Detect which cell encompasses the target text, then output its [X, Y] center coordinate. 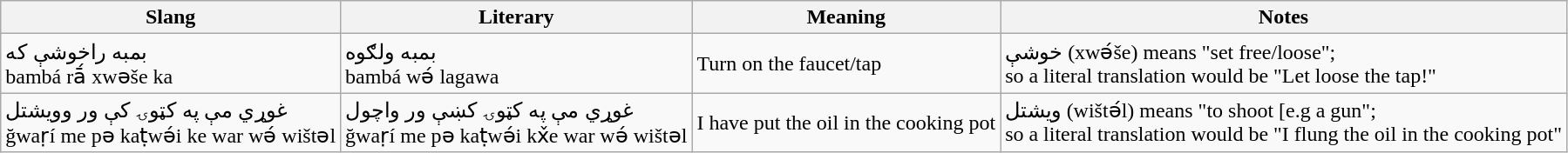
Meaning [846, 17]
بمبه ولګوهbambá wə́ lagawa [516, 63]
Turn on the faucet/tap [846, 63]
Slang [171, 17]
غوړي مې په کټوۍ کې ور وويشتلğwaṛí me pə kaṭwə́i ke war wə́ wištəl [171, 123]
بمبه راخوشې کهbambá rā́ xwǝše ka [171, 63]
Literary [516, 17]
Notes [1284, 17]
غوړي مې په کټوۍ کښې ور واچولğwaṛí me pə kaṭwə́i kx̌e war wə́ wištəl [516, 123]
خوشې (xwǝ́še) means "set free/loose";so a literal translation would be "Let loose the tap!" [1284, 63]
ويشتل (wištǝ́l) means "to shoot [e.g a gun";so a literal translation would be "I flung the oil in the cooking pot" [1284, 123]
I have put the oil in the cooking pot [846, 123]
